For the text-containing cell, return its midpoint in [X, Y] coordinate format. 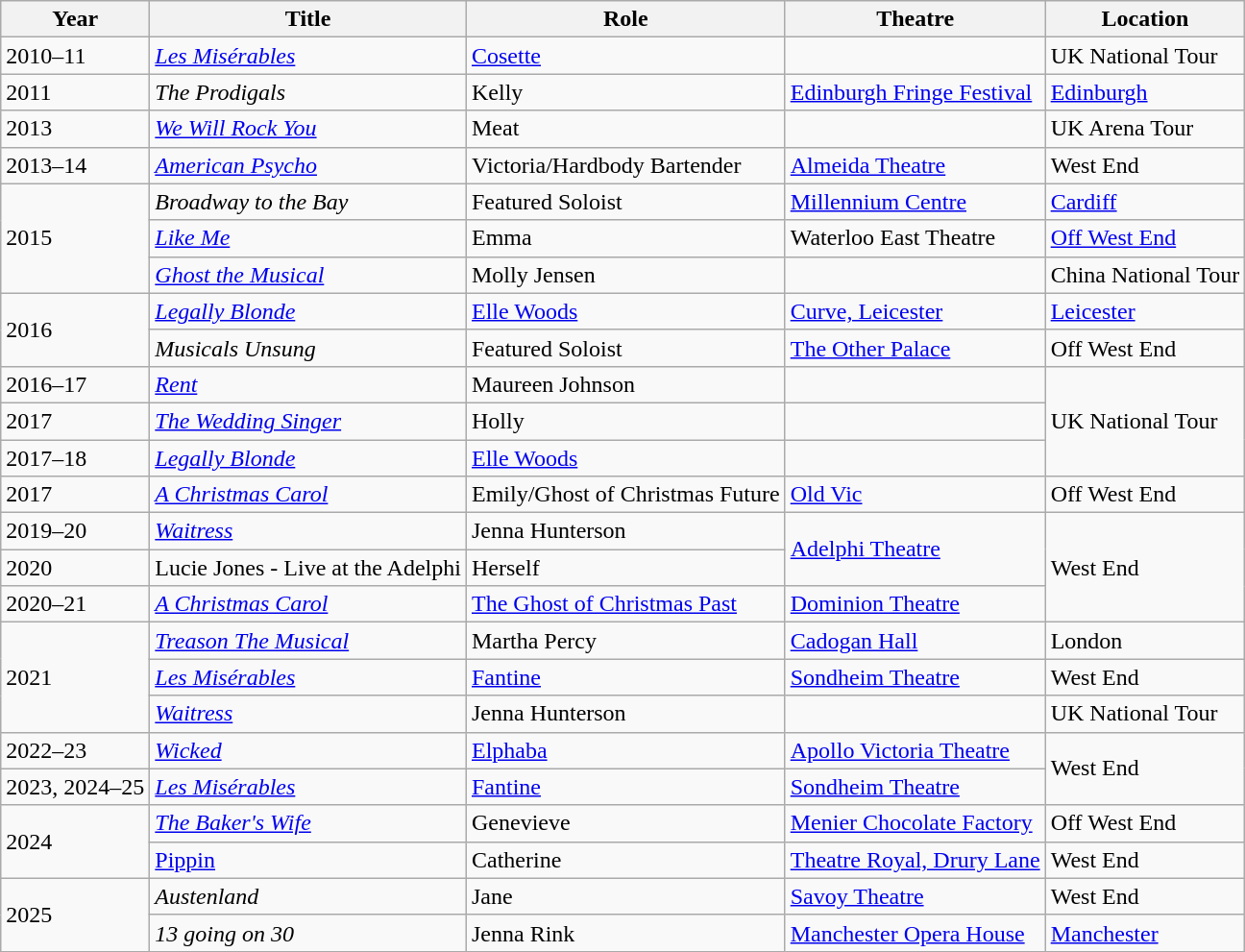
Emily/Ghost of Christmas Future [625, 495]
Adelphi Theatre [915, 549]
Herself [625, 568]
2010–11 [75, 56]
Pippin [308, 860]
2021 [75, 677]
Theatre [915, 19]
Ghost the Musical [308, 275]
Broadway to the Bay [308, 202]
Treason The Musical [308, 641]
13 going on 30 [308, 933]
Lucie Jones - Live at the Adelphi [308, 568]
The Prodigals [308, 92]
Menier Chocolate Factory [915, 823]
Edinburgh [1145, 92]
Role [625, 19]
Curve, Leicester [915, 311]
Wicked [308, 750]
Elphaba [625, 750]
2013–14 [75, 165]
2019–20 [75, 531]
Meat [625, 129]
The Other Palace [915, 348]
Cardiff [1145, 202]
American Psycho [308, 165]
The Wedding Singer [308, 421]
2024 [75, 842]
2017–18 [75, 458]
Savoy Theatre [915, 896]
Austenland [308, 896]
China National Tour [1145, 275]
Kelly [625, 92]
Jane [625, 896]
Edinburgh Fringe Festival [915, 92]
Theatre Royal, Drury Lane [915, 860]
Year [75, 19]
Genevieve [625, 823]
Victoria/Hardbody Bartender [625, 165]
Waterloo East Theatre [915, 238]
Manchester [1145, 933]
2015 [75, 238]
Martha Percy [625, 641]
Title [308, 19]
Holly [625, 421]
2022–23 [75, 750]
2025 [75, 915]
UK Arena Tour [1145, 129]
Location [1145, 19]
Cosette [625, 56]
Rent [308, 384]
Maureen Johnson [625, 384]
2020–21 [75, 604]
Molly Jensen [625, 275]
Millennium Centre [915, 202]
We Will Rock You [308, 129]
London [1145, 641]
The Ghost of Christmas Past [625, 604]
Jenna Rink [625, 933]
Almeida Theatre [915, 165]
2023, 2024–25 [75, 787]
2020 [75, 568]
Old Vic [915, 495]
2011 [75, 92]
Dominion Theatre [915, 604]
Like Me [308, 238]
2016 [75, 330]
Manchester Opera House [915, 933]
2013 [75, 129]
Apollo Victoria Theatre [915, 750]
Cadogan Hall [915, 641]
Catherine [625, 860]
Musicals Unsung [308, 348]
The Baker's Wife [308, 823]
Leicester [1145, 311]
2016–17 [75, 384]
Emma [625, 238]
